Return the (x, y) coordinate for the center point of the cell that contains the specified text.  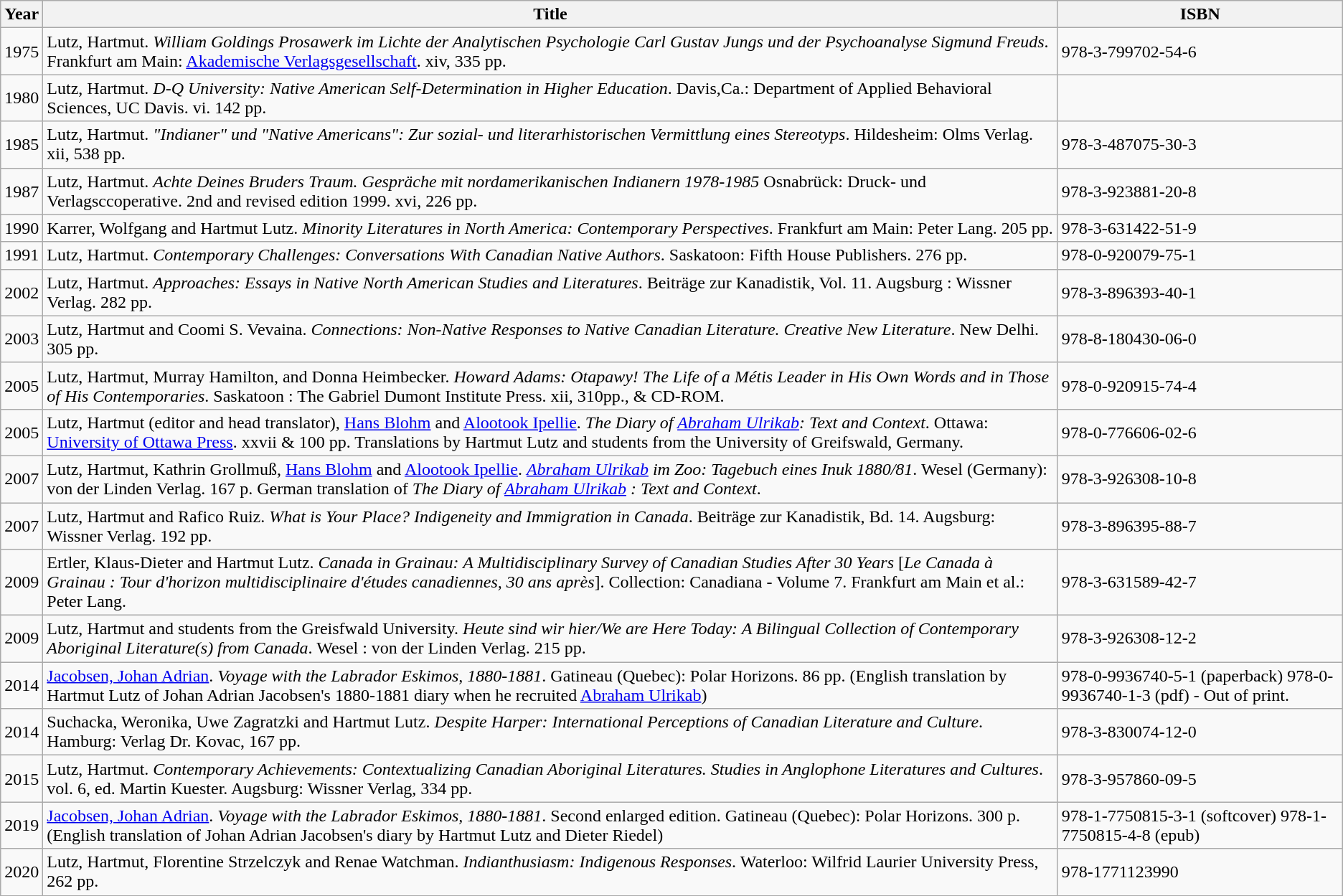
1987 (22, 191)
978-3-896393-40-1 (1200, 293)
978-3-799702-54-6 (1200, 52)
2002 (22, 293)
978-3-923881-20-8 (1200, 191)
978-3-926308-10-8 (1200, 479)
978-1-7750815-3-1 (softcover) 978-1-7750815-4-8 (epub) (1200, 825)
1980 (22, 98)
978-1771123990 (1200, 872)
ISBN (1200, 14)
978-3-487075-30-3 (1200, 145)
Year (22, 14)
Lutz, Hartmut. Contemporary Challenges: Conversations With Canadian Native Authors. Saskatoon: Fifth House Publishers. 276 pp. (550, 255)
978-0-920915-74-4 (1200, 386)
978-3-830074-12-0 (1200, 732)
Title (550, 14)
1991 (22, 255)
978-3-926308-12-2 (1200, 638)
1975 (22, 52)
2020 (22, 872)
978-3-631589-42-7 (1200, 583)
978-3-631422-51-9 (1200, 228)
978-0-920079-75-1 (1200, 255)
1985 (22, 145)
2003 (22, 339)
978-3-957860-09-5 (1200, 779)
978-8-180430-06-0 (1200, 339)
Karrer, Wolfgang and Hartmut Lutz. Minority Literatures in North America: Contemporary Perspectives. Frankfurt am Main: Peter Lang. 205 pp. (550, 228)
2019 (22, 825)
Lutz, Hartmut, Florentine Strzelczyk and Renae Watchman. Indianthusiasm: Indigenous Responses. Waterloo: Wilfrid Laurier University Press, 262 pp. (550, 872)
978-0-776606-02-6 (1200, 432)
Lutz, Hartmut and Coomi S. Vevaina. Connections: Non-Native Responses to Native Canadian Literature. Creative New Literature. New Delhi. 305 pp. (550, 339)
978-0-9936740-5-1 (paperback) 978-0-9936740-1-3 (pdf) - Out of print. (1200, 686)
2015 (22, 779)
1990 (22, 228)
978-3-896395-88-7 (1200, 525)
